Determine the (x, y) coordinate at the center of the cell enclosing the given text.  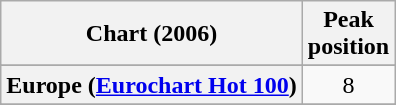
8 (348, 85)
Peakposition (348, 34)
Europe (Eurochart Hot 100) (152, 85)
Chart (2006) (152, 34)
